Find where the given text appears and provide that cell's center as [X, Y] coordinate. 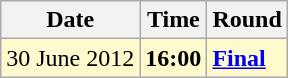
Round [247, 20]
30 June 2012 [70, 58]
Date [70, 20]
16:00 [174, 58]
Time [174, 20]
Final [247, 58]
